Locate the cell with the specified text and output its [X, Y] center coordinate. 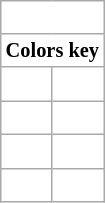
Colors key [52, 50]
